Capture the cell that displays the provided text and extract its (X, Y) central coordinate. 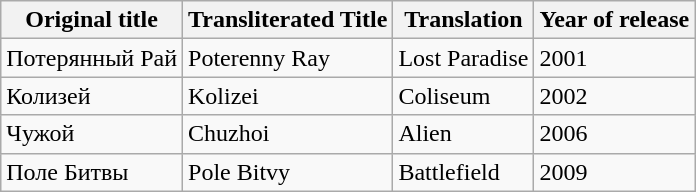
Year of release (614, 20)
2006 (614, 134)
Translation (464, 20)
Поле Битвы (92, 172)
Чужой (92, 134)
Потерянный Рай (92, 58)
2009 (614, 172)
Kolizei (288, 96)
Battlefield (464, 172)
2001 (614, 58)
Transliterated Title (288, 20)
Chuzhoi (288, 134)
2002 (614, 96)
Pole Bitvy (288, 172)
Original title (92, 20)
Колизей (92, 96)
Lost Paradise (464, 58)
Coliseum (464, 96)
Alien (464, 134)
Poterenny Ray (288, 58)
